From the cell containing the given text, extract its center point as [x, y] coordinate. 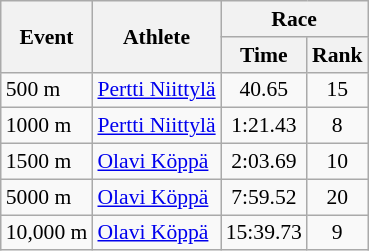
Event [47, 36]
1000 m [47, 126]
1500 m [47, 162]
10 [338, 162]
5000 m [47, 197]
Rank [338, 55]
9 [338, 233]
Time [264, 55]
Race [294, 19]
20 [338, 197]
8 [338, 126]
10,000 m [47, 233]
500 m [47, 90]
1:21.43 [264, 126]
15 [338, 90]
7:59.52 [264, 197]
15:39.73 [264, 233]
2:03.69 [264, 162]
Athlete [156, 36]
40.65 [264, 90]
